Return (x, y) of the center of cell containing provided text 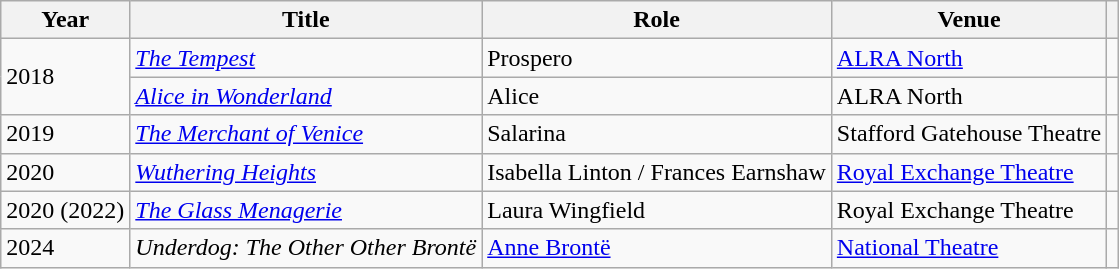
2020 (2022) (66, 210)
Wuthering Heights (306, 172)
Prospero (657, 58)
The Merchant of Venice (306, 134)
2020 (66, 172)
Alice in Wonderland (306, 96)
Laura Wingfield (657, 210)
National Theatre (968, 248)
2024 (66, 248)
Isabella Linton / Frances Earnshaw (657, 172)
2018 (66, 77)
Anne Brontë (657, 248)
Role (657, 20)
The Glass Menagerie (306, 210)
Year (66, 20)
Stafford Gatehouse Theatre (968, 134)
Title (306, 20)
Venue (968, 20)
Underdog: The Other Other Brontë (306, 248)
Salarina (657, 134)
The Tempest (306, 58)
Alice (657, 96)
2019 (66, 134)
